Locate the cell with the specified text and output its (X, Y) center coordinate. 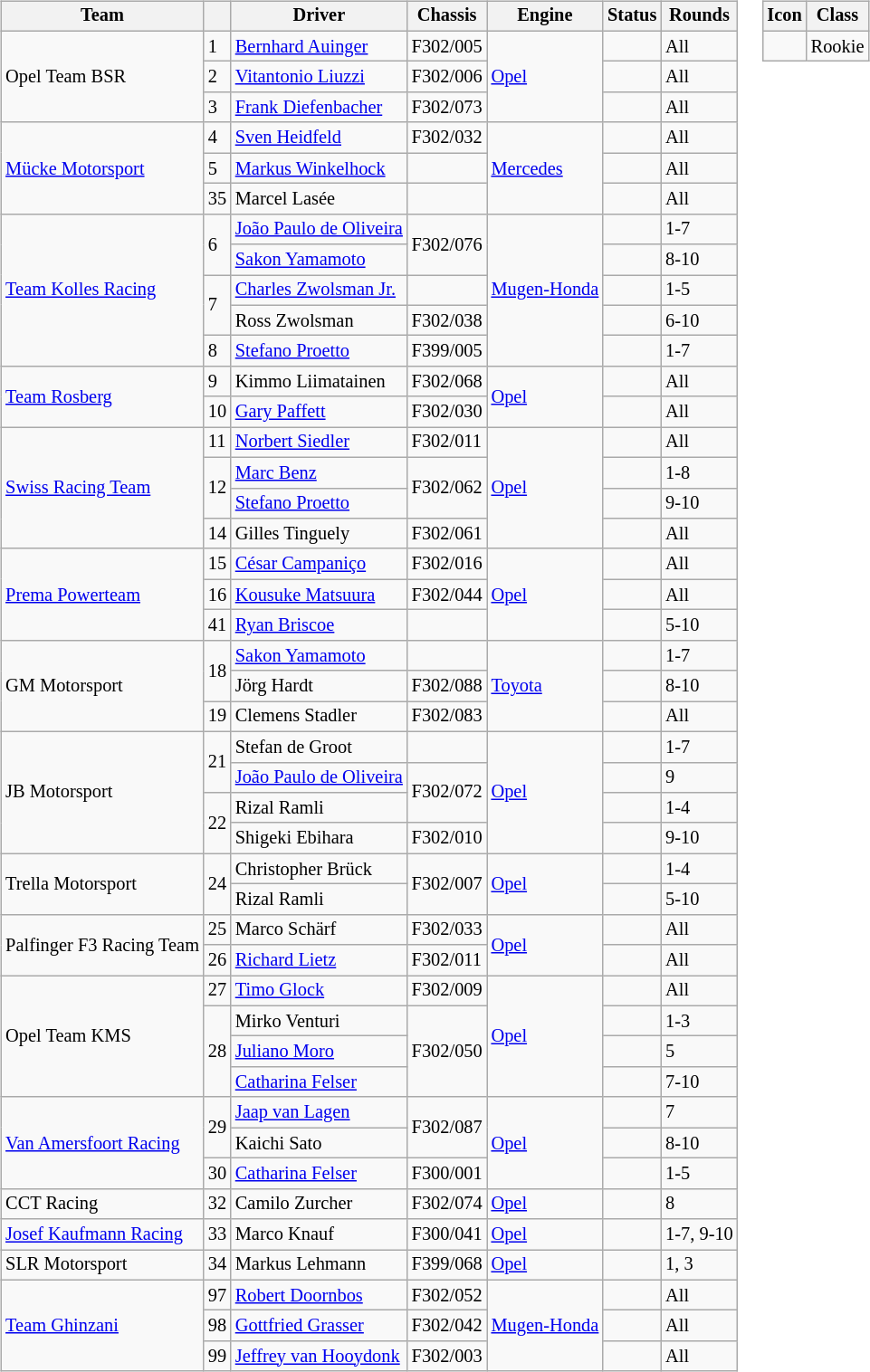
F302/042 (447, 1326)
15 (217, 564)
29 (217, 1128)
Mirko Venturi (319, 1021)
12 (217, 487)
7-10 (699, 1082)
Marco Knauf (319, 1234)
18 (217, 670)
Bernhard Auinger (319, 46)
99 (217, 1357)
Ross Zwolsman (319, 320)
1-3 (699, 1021)
Camilo Zurcher (319, 1204)
3 (217, 108)
Markus Winkelhock (319, 168)
Class (838, 16)
F302/068 (447, 382)
Frank Diefenbacher (319, 108)
Engine (545, 16)
F302/033 (447, 929)
Sven Heidfeld (319, 138)
1-7, 9-10 (699, 1234)
Opel Team BSR (102, 76)
F302/010 (447, 838)
Palfinger F3 Racing Team (102, 945)
1, 3 (699, 1265)
Stefan de Groot (319, 747)
F302/050 (447, 1052)
F302/032 (447, 138)
Norbert Siedler (319, 443)
Christopher Brück (319, 869)
Markus Lehmann (319, 1265)
33 (217, 1234)
22 (217, 824)
Rookie (838, 46)
Marc Benz (319, 472)
CCT Racing (102, 1204)
Kaichi Sato (319, 1143)
6 (217, 244)
Team (102, 16)
10 (217, 412)
F302/061 (447, 534)
1-8 (699, 472)
6-10 (699, 320)
Team Kolles Racing (102, 290)
Ryan Briscoe (319, 625)
41 (217, 625)
F302/044 (447, 595)
Charles Zwolsman Jr. (319, 291)
Gary Paffett (319, 412)
28 (217, 1052)
16 (217, 595)
Chassis (447, 16)
97 (217, 1295)
2 (217, 77)
Team Rosberg (102, 396)
F302/016 (447, 564)
F302/072 (447, 793)
Jaap van Lagen (319, 1112)
F302/062 (447, 487)
F300/041 (447, 1234)
Toyota (545, 686)
Rounds (699, 16)
JB Motorsport (102, 793)
Richard Lietz (319, 960)
F302/007 (447, 883)
Kousuke Matsuura (319, 595)
Prema Powerteam (102, 594)
F300/001 (447, 1174)
F302/038 (447, 320)
Marco Schärf (319, 929)
Mercedes (545, 168)
F302/005 (447, 46)
Robert Doornbos (319, 1295)
Shigeki Ebihara (319, 838)
14 (217, 534)
F302/006 (447, 77)
19 (217, 717)
26 (217, 960)
4 (217, 138)
F302/030 (447, 412)
Van Amersfoort Racing (102, 1142)
1 (217, 46)
F302/052 (447, 1295)
Team Ghinzani (102, 1325)
Opel Team KMS (102, 1037)
Vitantonio Liuzzi (319, 77)
Kimmo Liimatainen (319, 382)
Driver (319, 16)
Status (632, 16)
Josef Kaufmann Racing (102, 1234)
98 (217, 1326)
F399/068 (447, 1265)
F399/005 (447, 351)
32 (217, 1204)
Juliano Moro (319, 1052)
Gottfried Grasser (319, 1326)
Gilles Tinguely (319, 534)
F302/073 (447, 108)
F302/083 (447, 717)
24 (217, 883)
F302/088 (447, 686)
GM Motorsport (102, 686)
César Campaniço (319, 564)
Jörg Hardt (319, 686)
F302/009 (447, 991)
SLR Motorsport (102, 1265)
Timo Glock (319, 991)
11 (217, 443)
27 (217, 991)
Clemens Stadler (319, 717)
Jeffrey van Hooydonk (319, 1357)
21 (217, 762)
F302/074 (447, 1204)
F302/076 (447, 244)
34 (217, 1265)
Trella Motorsport (102, 883)
Mücke Motorsport (102, 168)
Marcel Lasée (319, 199)
25 (217, 929)
Swiss Racing Team (102, 489)
F302/087 (447, 1128)
Icon (785, 16)
30 (217, 1174)
35 (217, 199)
F302/003 (447, 1357)
